Scan for the cell matching the given text and deliver its (X, Y) coordinate at center. 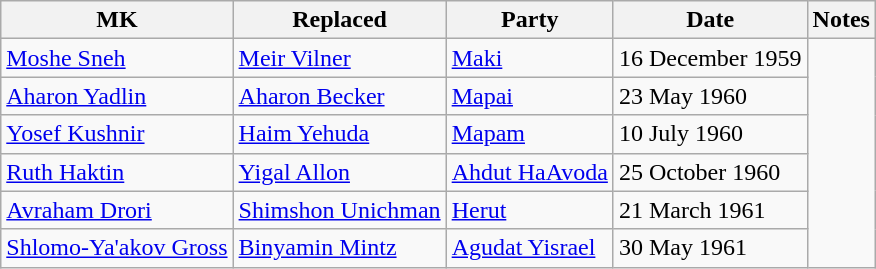
Aharon Becker (340, 96)
Agudat Yisrael (530, 248)
Meir Vilner (340, 58)
30 May 1961 (710, 248)
21 March 1961 (710, 210)
Aharon Yadlin (117, 96)
Moshe Sneh (117, 58)
Shimshon Unichman (340, 210)
23 May 1960 (710, 96)
Binyamin Mintz (340, 248)
Shlomo-Ya'akov Gross (117, 248)
16 December 1959 (710, 58)
Ahdut HaAvoda (530, 172)
Yigal Allon (340, 172)
Herut (530, 210)
10 July 1960 (710, 134)
Haim Yehuda (340, 134)
Party (530, 20)
25 October 1960 (710, 172)
Ruth Haktin (117, 172)
MK (117, 20)
Mapam (530, 134)
Yosef Kushnir (117, 134)
Avraham Drori (117, 210)
Date (710, 20)
Maki (530, 58)
Replaced (340, 20)
Notes (841, 20)
Mapai (530, 96)
